Return [X, Y] of the center of cell containing provided text 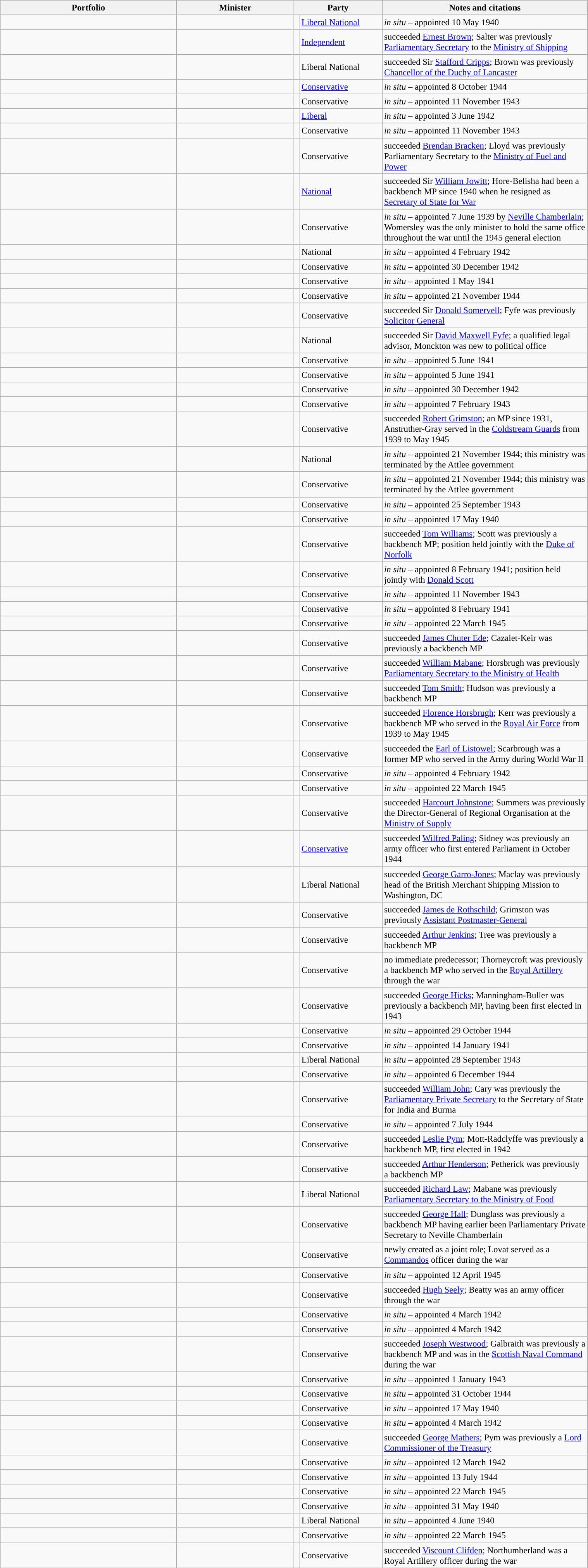
in situ – appointed 1 May 1941 [485, 281]
in situ – appointed 29 October 1944 [485, 1031]
Minister [235, 8]
in situ – appointed 8 February 1941 [485, 609]
succeeded Tom Smith; Hudson was previously a backbench MP [485, 694]
in situ – appointed 12 April 1945 [485, 1275]
succeeded Wilfred Paling; Sidney was previously an army officer who first entered Parliament in October 1944 [485, 849]
in situ – appointed 4 June 1940 [485, 1521]
in situ – appointed 31 October 1944 [485, 1394]
in situ – appointed 28 September 1943 [485, 1060]
succeeded George Garro-Jones; Maclay was previously head of the British Merchant Shipping Mission to Washington, DC [485, 884]
in situ – appointed 31 May 1940 [485, 1506]
succeeded George Hall; Dunglass was previously a backbench MP having earlier been Parliamentary Private Secretary to Neville Chamberlain [485, 1225]
Portfolio [88, 8]
Notes and citations [485, 8]
in situ – appointed 25 September 1943 [485, 504]
succeeded Sir William Jowitt; Hore-Belisha had been a backbench MP since 1940 when he resigned as Secretary of State for War [485, 191]
in situ – appointed 10 May 1940 [485, 22]
succeeded Leslie Pym; Mott-Radclyffe was previously a backbench MP, first elected in 1942 [485, 1144]
in situ – appointed 7 July 1944 [485, 1125]
succeeded William John; Cary was previously the Parliamentary Private Secretary to the Secretary of State for India and Burma [485, 1099]
Party [338, 8]
in situ – appointed 12 March 1942 [485, 1462]
in situ – appointed 8 February 1941; position held jointly with Donald Scott [485, 574]
succeeded Sir Donald Somervell; Fyfe was previously Solicitor General [485, 316]
in situ – appointed 3 June 1942 [485, 116]
newly created as a joint role; Lovat served as a Commandos officer during the war [485, 1255]
succeeded Joseph Westwood; Galbraith was previously a backbench MP and was in the Scottish Naval Command during the war [485, 1354]
Liberal [340, 116]
succeeded George Hicks; Manningham-Buller was previously a backbench MP, having been first elected in 1943 [485, 1006]
succeeded Viscount Clifden; Northumberland was a Royal Artillery officer during the war [485, 1556]
in situ – appointed 13 July 1944 [485, 1477]
succeeded Tom Williams; Scott was previously a backbench MP; position held jointly with the Duke of Norfolk [485, 544]
in situ – appointed 21 November 1944 [485, 296]
succeeded Florence Horsbrugh; Kerr was previously a backbench MP who served in the Royal Air Force from 1939 to May 1945 [485, 723]
succeeded Sir Stafford Cripps; Brown was previously Chancellor of the Duchy of Lancaster [485, 67]
succeeded Sir David Maxwell Fyfe; a qualified legal advisor, Monckton was new to political office [485, 341]
succeeded Arthur Henderson; Petherick was previously a backbench MP [485, 1169]
in situ – appointed 6 December 1944 [485, 1074]
succeeded Harcourt Johnstone; Summers was previously the Director-General of Regional Organisation at the Ministry of Supply [485, 813]
succeeded George Mathers; Pym was previously a Lord Commissioner of the Treasury [485, 1443]
in situ – appointed 7 February 1943 [485, 404]
succeeded the Earl of Listowel; Scarbrough was a former MP who served in the Army during World War II [485, 754]
succeeded Robert Grimston; an MP since 1931, Anstruther-Gray served in the Coldstream Guards from 1939 to May 1945 [485, 429]
succeeded James Chuter Ede; Cazalet-Keir was previously a backbench MP [485, 643]
in situ – appointed 8 October 1944 [485, 87]
in situ – appointed 14 January 1941 [485, 1045]
succeeded Arthur Jenkins; Tree was previously a backbench MP [485, 940]
no immediate predecessor; Thorneycroft was previously a backbench MP who served in the Royal Artillery through the war [485, 970]
succeeded Hugh Seely; Beatty was an army officer through the war [485, 1295]
succeeded William Mabane; Horsbrugh was previously Parliamentary Secretary to the Ministry of Health [485, 668]
in situ – appointed 1 January 1943 [485, 1379]
succeeded Richard Law; Mabane was previously Parliamentary Secretary to the Ministry of Food [485, 1194]
Independent [340, 42]
succeeded Ernest Brown; Salter was previously Parliamentary Secretary to the Ministry of Shipping [485, 42]
succeeded James de Rothschild; Grimston was previously Assistant Postmaster-General [485, 915]
succeeded Brendan Bracken; Lloyd was previously Parliamentary Secretary to the Ministry of Fuel and Power [485, 156]
